From the cell containing the given text, extract its center point as (x, y) coordinate. 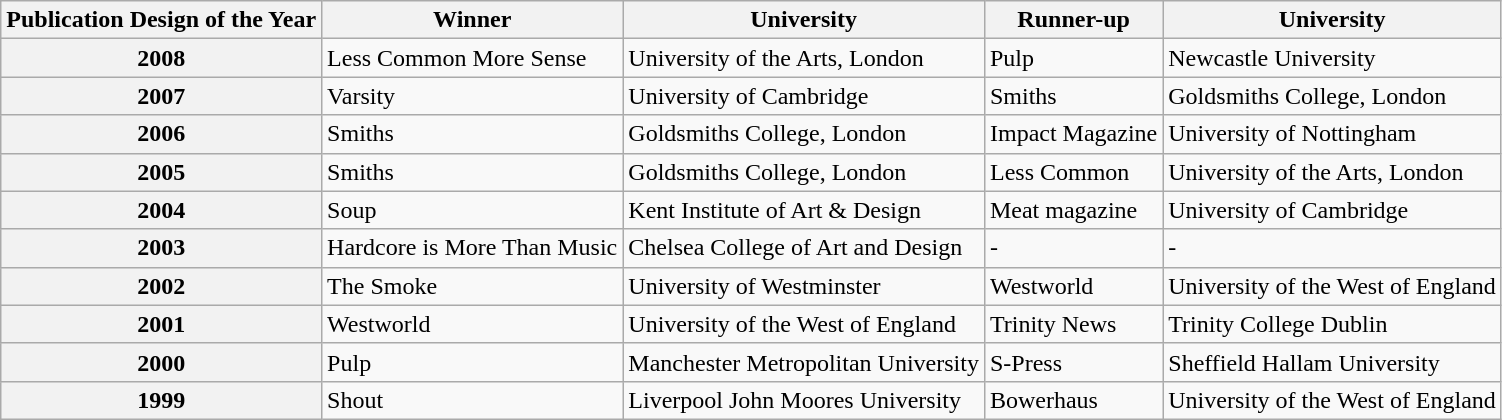
2007 (162, 96)
Hardcore is More Than Music (472, 248)
Trinity College Dublin (1332, 324)
2002 (162, 286)
Newcastle University (1332, 58)
1999 (162, 400)
Impact Magazine (1073, 134)
Runner-up (1073, 20)
Winner (472, 20)
Less Common (1073, 172)
2008 (162, 58)
Meat magazine (1073, 210)
2004 (162, 210)
2005 (162, 172)
2000 (162, 362)
Sheffield Hallam University (1332, 362)
Bowerhaus (1073, 400)
2001 (162, 324)
Chelsea College of Art and Design (804, 248)
The Smoke (472, 286)
Liverpool John Moores University (804, 400)
Publication Design of the Year (162, 20)
Varsity (472, 96)
Less Common More Sense (472, 58)
Trinity News (1073, 324)
University of Westminster (804, 286)
Shout (472, 400)
Manchester Metropolitan University (804, 362)
2003 (162, 248)
2006 (162, 134)
Soup (472, 210)
Kent Institute of Art & Design (804, 210)
University of Nottingham (1332, 134)
S-Press (1073, 362)
